Provide the (X, Y) coordinate of the cell's center where the given text is located.  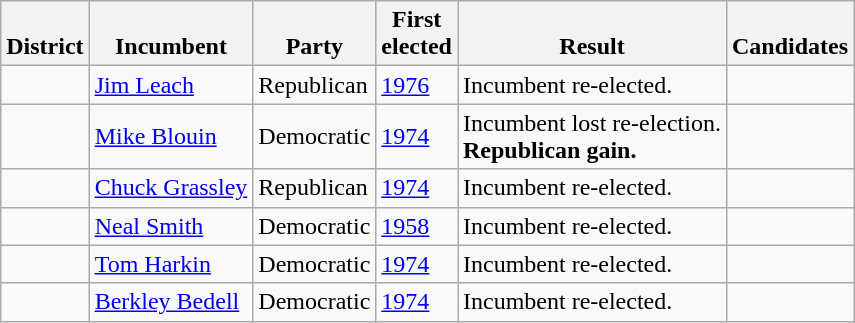
Mike Blouin (171, 136)
Firstelected (417, 34)
Berkley Bedell (171, 302)
1976 (417, 85)
Incumbent lost re-election.Republican gain. (592, 136)
Result (592, 34)
Party (314, 34)
Neal Smith (171, 226)
District (45, 34)
Jim Leach (171, 85)
Candidates (790, 34)
Chuck Grassley (171, 188)
Tom Harkin (171, 264)
1958 (417, 226)
Incumbent (171, 34)
